Locate the cell with the specified text and output its (x, y) center coordinate. 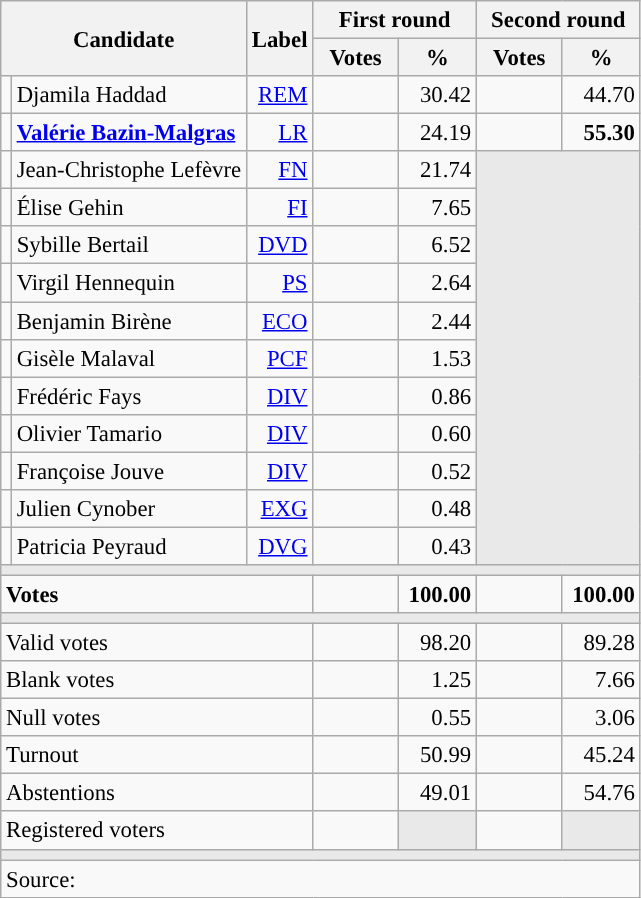
REM (279, 95)
Null votes (157, 718)
FI (279, 208)
Benjamin Birène (128, 321)
Second round (558, 20)
Djamila Haddad (128, 95)
3.06 (601, 718)
30.42 (437, 95)
Source: (320, 879)
Jean-Christophe Lefèvre (128, 170)
1.25 (437, 680)
0.86 (437, 396)
0.60 (437, 433)
21.74 (437, 170)
1.53 (437, 358)
DVG (279, 546)
Turnout (157, 755)
89.28 (601, 643)
54.76 (601, 793)
44.70 (601, 95)
6.52 (437, 245)
0.55 (437, 718)
Patricia Peyraud (128, 546)
98.20 (437, 643)
50.99 (437, 755)
Valid votes (157, 643)
49.01 (437, 793)
45.24 (601, 755)
DVD (279, 245)
Sybille Bertail (128, 245)
First round (395, 20)
Gisèle Malaval (128, 358)
Julien Cynober (128, 509)
PS (279, 283)
Virgil Hennequin (128, 283)
Françoise Jouve (128, 471)
Registered voters (157, 831)
Olivier Tamario (128, 433)
24.19 (437, 133)
0.43 (437, 546)
7.65 (437, 208)
0.52 (437, 471)
Valérie Bazin-Malgras (128, 133)
ECO (279, 321)
2.44 (437, 321)
EXG (279, 509)
Élise Gehin (128, 208)
FN (279, 170)
7.66 (601, 680)
Blank votes (157, 680)
LR (279, 133)
Frédéric Fays (128, 396)
Candidate (124, 38)
PCF (279, 358)
Label (279, 38)
2.64 (437, 283)
55.30 (601, 133)
0.48 (437, 509)
Abstentions (157, 793)
